Scan for the cell matching the given text and deliver its [X, Y] coordinate at center. 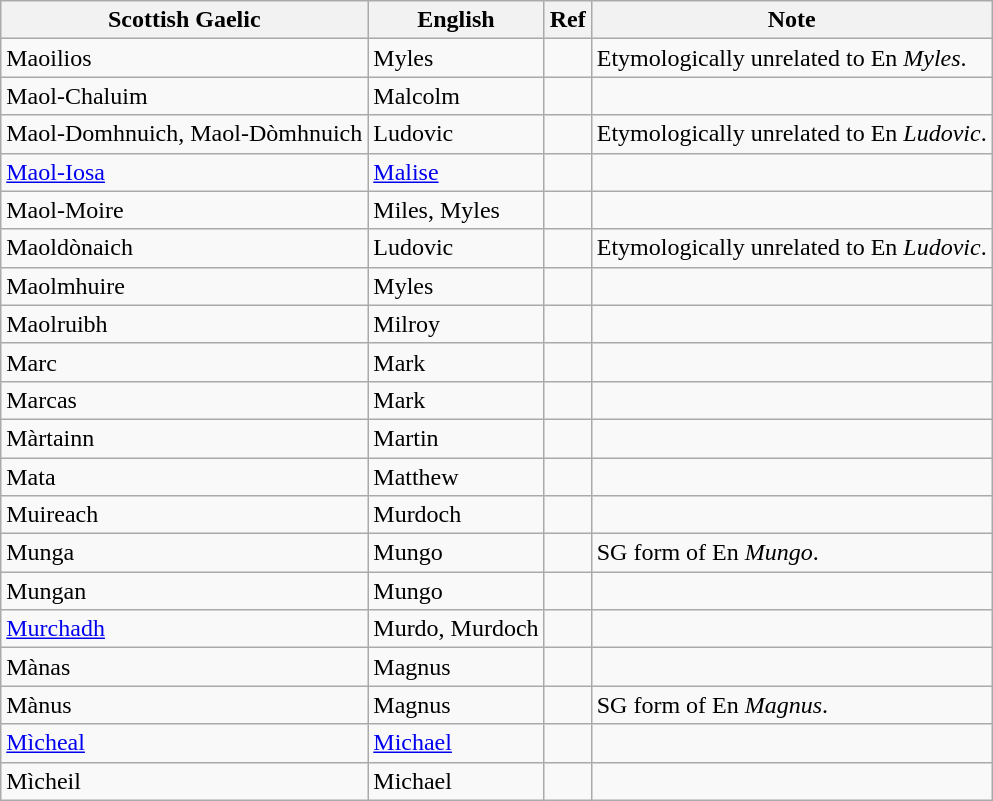
Murdo, Murdoch [456, 629]
Martin [456, 438]
Miles, Myles [456, 210]
Maol-Chaluim [184, 96]
Maolmhuire [184, 286]
Maol-Moire [184, 210]
Ref [568, 20]
SG form of En Magnus. [792, 705]
Scottish Gaelic [184, 20]
Malise [456, 172]
Note [792, 20]
Marc [184, 362]
Malcolm [456, 96]
Maolruibh [184, 324]
Marcas [184, 400]
Murdoch [456, 515]
Mànus [184, 705]
Mìcheal [184, 743]
SG form of En Mungo. [792, 553]
Maol-Iosa [184, 172]
Etymologically unrelated to En Myles. [792, 58]
Murchadh [184, 629]
Mata [184, 477]
Màrtainn [184, 438]
Mungan [184, 591]
English [456, 20]
Munga [184, 553]
Muireach [184, 515]
Maoilios [184, 58]
Matthew [456, 477]
Mànas [184, 667]
Milroy [456, 324]
Maoldònaich [184, 248]
Maol-Domhnuich, Maol-Dòmhnuich [184, 134]
Mìcheil [184, 781]
